Determine the (X, Y) coordinate at the center of the cell enclosing the given text.  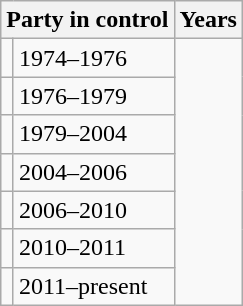
Years (208, 20)
1979–2004 (94, 134)
1974–1976 (94, 58)
1976–1979 (94, 96)
2011–present (94, 286)
2006–2010 (94, 210)
2004–2006 (94, 172)
2010–2011 (94, 248)
Party in control (88, 20)
